Capture the cell that displays the provided text and extract its [x, y] central coordinate. 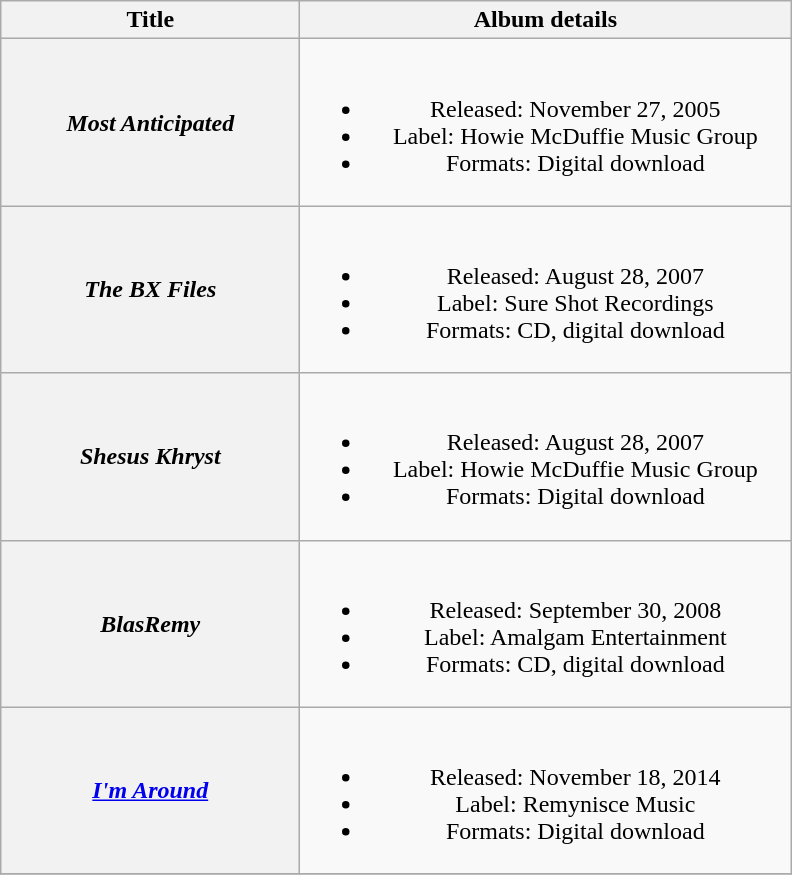
BlasRemy [150, 624]
Album details [546, 20]
Released: August 28, 2007Label: Sure Shot RecordingsFormats: CD, digital download [546, 290]
Shesus Khryst [150, 456]
Released: September 30, 2008Label: Amalgam EntertainmentFormats: CD, digital download [546, 624]
Title [150, 20]
The BX Files [150, 290]
Released: November 27, 2005Label: Howie McDuffie Music GroupFormats: Digital download [546, 122]
Released: November 18, 2014Label: Remynisce MusicFormats: Digital download [546, 790]
I'm Around [150, 790]
Most Anticipated [150, 122]
Released: August 28, 2007Label: Howie McDuffie Music GroupFormats: Digital download [546, 456]
